For the text-containing cell, return its midpoint in (X, Y) coordinate format. 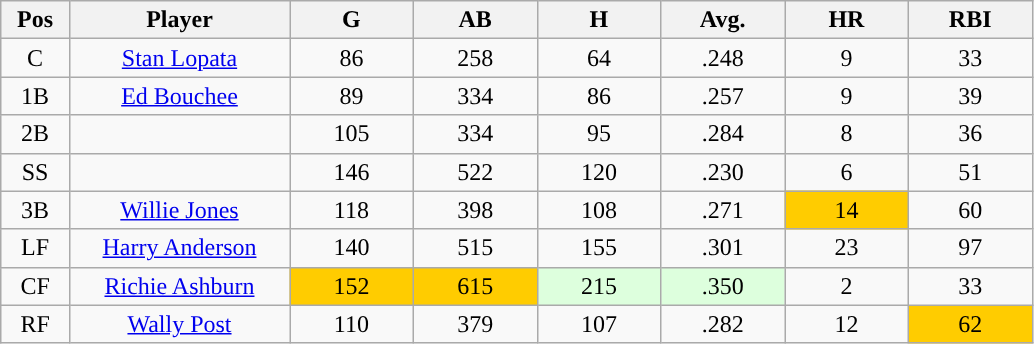
.350 (723, 286)
258 (475, 58)
Willie Jones (179, 210)
155 (599, 248)
2B (36, 134)
.284 (723, 134)
.282 (723, 324)
RF (36, 324)
Pos (36, 20)
AB (475, 20)
.271 (723, 210)
515 (475, 248)
108 (599, 210)
97 (970, 248)
12 (846, 324)
SS (36, 172)
6 (846, 172)
3B (36, 210)
379 (475, 324)
95 (599, 134)
1B (36, 96)
36 (970, 134)
62 (970, 324)
64 (599, 58)
H (599, 20)
215 (599, 286)
152 (352, 286)
2 (846, 286)
HR (846, 20)
615 (475, 286)
89 (352, 96)
120 (599, 172)
23 (846, 248)
110 (352, 324)
51 (970, 172)
RBI (970, 20)
8 (846, 134)
.301 (723, 248)
146 (352, 172)
.248 (723, 58)
39 (970, 96)
G (352, 20)
Player (179, 20)
60 (970, 210)
LF (36, 248)
.230 (723, 172)
118 (352, 210)
522 (475, 172)
Richie Ashburn (179, 286)
14 (846, 210)
Stan Lopata (179, 58)
C (36, 58)
Wally Post (179, 324)
105 (352, 134)
140 (352, 248)
.257 (723, 96)
Harry Anderson (179, 248)
Avg. (723, 20)
398 (475, 210)
Ed Bouchee (179, 96)
CF (36, 286)
107 (599, 324)
